For the text-containing cell, return its midpoint in [x, y] coordinate format. 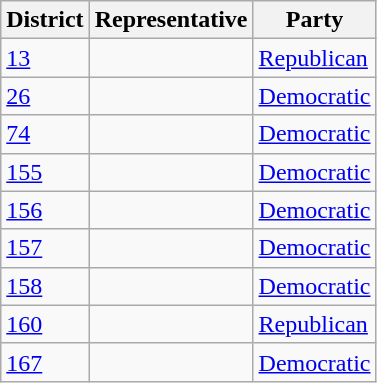
74 [45, 134]
155 [45, 172]
District [45, 20]
Representative [171, 20]
160 [45, 324]
167 [45, 362]
157 [45, 248]
Party [314, 20]
158 [45, 286]
26 [45, 96]
156 [45, 210]
13 [45, 58]
